From the cell containing the given text, extract its center point as (X, Y) coordinate. 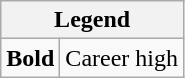
Legend (92, 20)
Career high (122, 58)
Bold (30, 58)
